Return the [x, y] coordinate for the center point of the cell that contains the specified text.  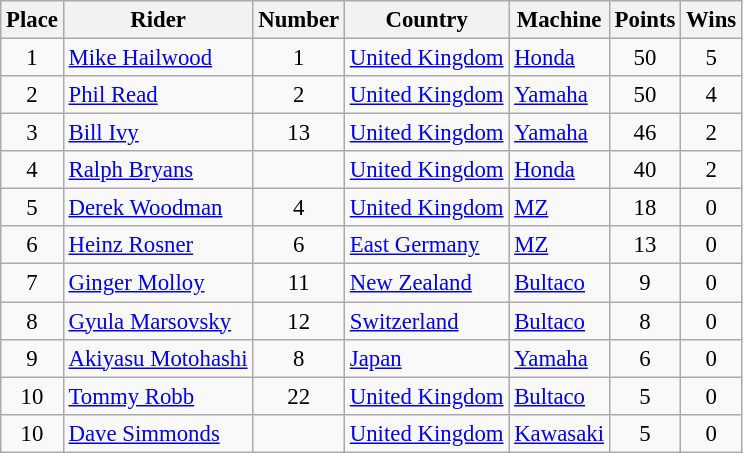
Machine [559, 20]
Ginger Molloy [158, 283]
Bill Ivy [158, 133]
Switzerland [426, 321]
Mike Hailwood [158, 58]
Kawasaki [559, 433]
Heinz Rosner [158, 245]
Place [32, 20]
New Zealand [426, 283]
Gyula Marsovsky [158, 321]
Japan [426, 358]
18 [644, 208]
Rider [158, 20]
46 [644, 133]
Wins [712, 20]
3 [32, 133]
11 [299, 283]
22 [299, 396]
Phil Read [158, 95]
7 [32, 283]
40 [644, 170]
Country [426, 20]
East Germany [426, 245]
Number [299, 20]
12 [299, 321]
Tommy Robb [158, 396]
Derek Woodman [158, 208]
Ralph Bryans [158, 170]
Akiyasu Motohashi [158, 358]
Dave Simmonds [158, 433]
Points [644, 20]
